Search for the cell housing the specified text and yield its (X, Y) center coordinate. 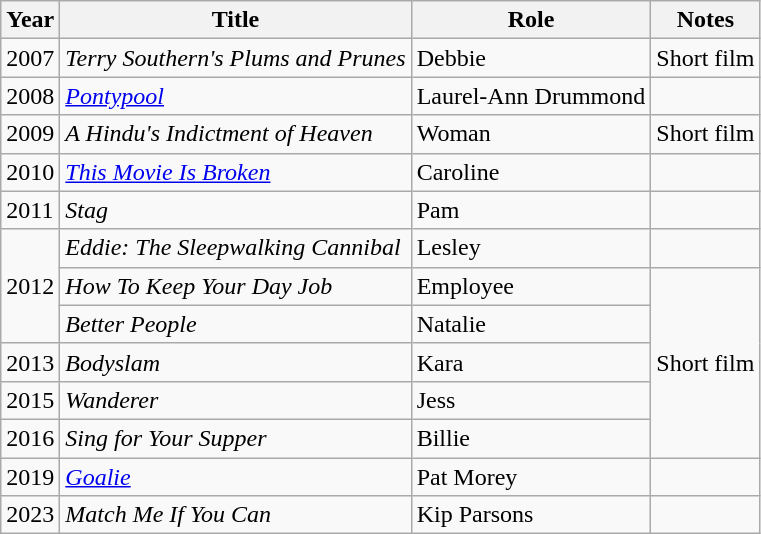
Woman (531, 134)
Stag (236, 210)
Jess (531, 400)
Role (531, 20)
2012 (30, 286)
Year (30, 20)
Kip Parsons (531, 515)
2016 (30, 438)
2007 (30, 58)
Pat Morey (531, 477)
Notes (706, 20)
This Movie Is Broken (236, 172)
Eddie: The Sleepwalking Cannibal (236, 248)
Match Me If You Can (236, 515)
Sing for Your Supper (236, 438)
A Hindu's Indictment of Heaven (236, 134)
Lesley (531, 248)
Wanderer (236, 400)
Caroline (531, 172)
2008 (30, 96)
Pam (531, 210)
2019 (30, 477)
2015 (30, 400)
Title (236, 20)
Goalie (236, 477)
2010 (30, 172)
Terry Southern's Plums and Prunes (236, 58)
2023 (30, 515)
How To Keep Your Day Job (236, 286)
Pontypool (236, 96)
Natalie (531, 324)
Bodyslam (236, 362)
Kara (531, 362)
Employee (531, 286)
Billie (531, 438)
2013 (30, 362)
2009 (30, 134)
Better People (236, 324)
Debbie (531, 58)
2011 (30, 210)
Laurel-Ann Drummond (531, 96)
